Capture the cell that displays the provided text and extract its (X, Y) central coordinate. 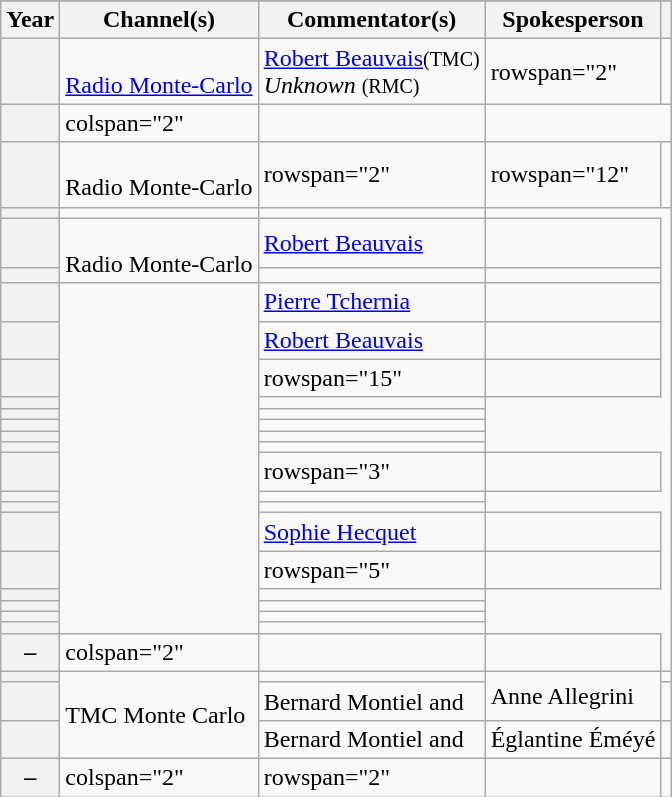
Anne Allegrini (573, 696)
Églantine Éméyé (573, 739)
Channel(s) (159, 20)
rowspan="15" (372, 378)
Pierre Tchernia (372, 302)
rowspan="5" (372, 570)
rowspan="3" (372, 472)
Spokesperson (573, 20)
Robert Beauvais(TMC)Unknown (RMC) (372, 72)
Commentator(s) (372, 20)
rowspan="12" (573, 174)
Sophie Hecquet (372, 532)
TMC Monte Carlo (159, 714)
Year (30, 20)
